Locate the cell with the specified text and output its [X, Y] center coordinate. 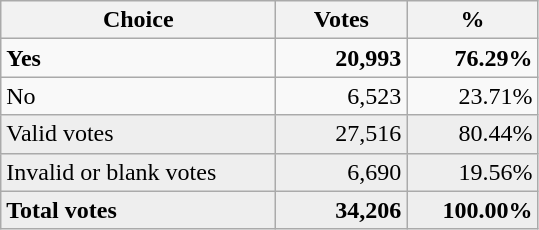
27,516 [342, 134]
19.56% [472, 172]
Choice [138, 20]
Votes [342, 20]
6,690 [342, 172]
Yes [138, 58]
23.71% [472, 96]
Total votes [138, 210]
34,206 [342, 210]
% [472, 20]
20,993 [342, 58]
100.00% [472, 210]
Invalid or blank votes [138, 172]
80.44% [472, 134]
Valid votes [138, 134]
6,523 [342, 96]
76.29% [472, 58]
No [138, 96]
